Identify which cell holds the provided text, then report its (x, y) central coordinate. 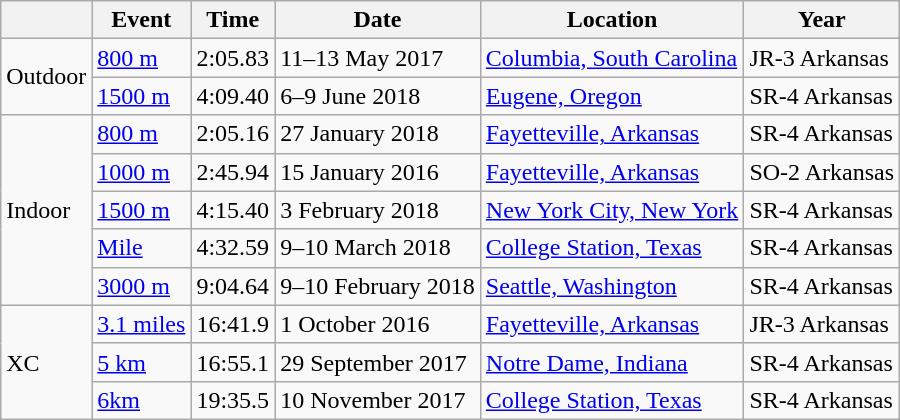
SO-2 Arkansas (822, 172)
27 January 2018 (378, 134)
3.1 miles (142, 324)
Mile (142, 248)
Columbia, South Carolina (612, 58)
Outdoor (46, 77)
16:41.9 (233, 324)
Notre Dame, Indiana (612, 362)
9–10 March 2018 (378, 248)
10 November 2017 (378, 400)
9:04.64 (233, 286)
6–9 June 2018 (378, 96)
Seattle, Washington (612, 286)
Eugene, Oregon (612, 96)
Time (233, 20)
Indoor (46, 210)
Location (612, 20)
6km (142, 400)
3 February 2018 (378, 210)
Event (142, 20)
29 September 2017 (378, 362)
New York City, New York (612, 210)
2:05.83 (233, 58)
4:09.40 (233, 96)
4:32.59 (233, 248)
Year (822, 20)
XC (46, 362)
16:55.1 (233, 362)
5 km (142, 362)
2:05.16 (233, 134)
Date (378, 20)
1 October 2016 (378, 324)
1000 m (142, 172)
11–13 May 2017 (378, 58)
3000 m (142, 286)
4:15.40 (233, 210)
2:45.94 (233, 172)
9–10 February 2018 (378, 286)
19:35.5 (233, 400)
15 January 2016 (378, 172)
